Provide the (x, y) coordinate of the cell's center where the given text is located.  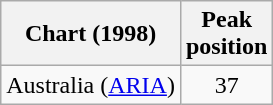
37 (226, 85)
Australia (ARIA) (91, 85)
Chart (1998) (91, 34)
Peakposition (226, 34)
